Locate the cell with the specified text and output its (x, y) center coordinate. 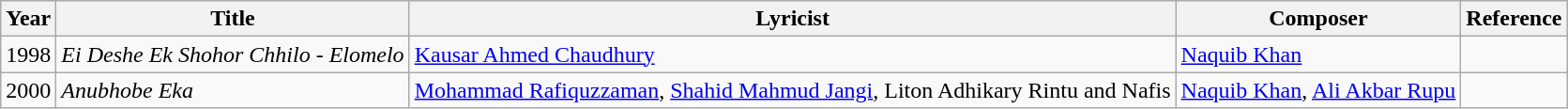
Naquib Khan, Ali Akbar Rupu (1318, 90)
Kausar Ahmed Chaudhury (792, 54)
2000 (28, 90)
Naquib Khan (1318, 54)
Mohammad Rafiquzzaman, Shahid Mahmud Jangi, Liton Adhikary Rintu and Nafis (792, 90)
Composer (1318, 19)
Lyricist (792, 19)
Anubhobe Eka (233, 90)
Title (233, 19)
Year (28, 19)
1998 (28, 54)
Reference (1515, 19)
Ei Deshe Ek Shohor Chhilo - Elomelo (233, 54)
